Scan for the cell matching the given text and deliver its [X, Y] coordinate at center. 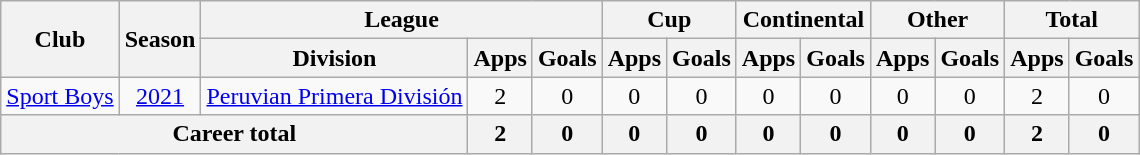
Cup [669, 20]
2021 [160, 96]
Division [334, 58]
Club [60, 39]
Total [1072, 20]
Sport Boys [60, 96]
Other [937, 20]
Season [160, 39]
Career total [234, 134]
League [402, 20]
Continental [803, 20]
Peruvian Primera División [334, 96]
